Extract the [X, Y] coordinate from the center of the cell holding the provided text.  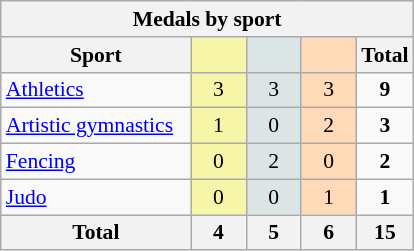
9 [384, 90]
6 [328, 233]
Judo [96, 197]
15 [384, 233]
Medals by sport [208, 19]
Artistic gymnastics [96, 126]
Sport [96, 55]
5 [274, 233]
Athletics [96, 90]
4 [218, 233]
Fencing [96, 162]
